Scan for the cell matching the given text and deliver its [x, y] coordinate at center. 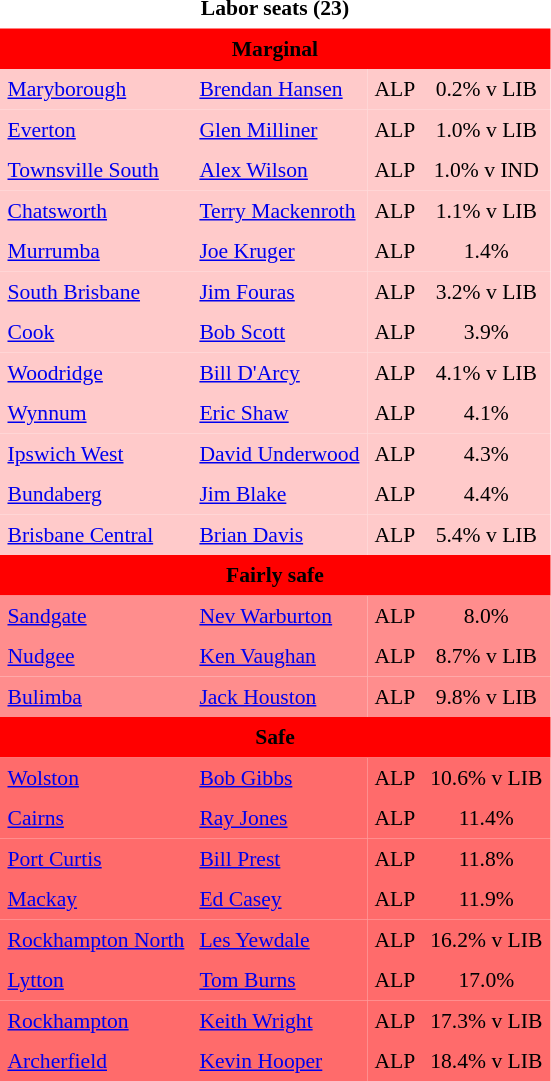
11.9% [486, 899]
Sandgate [96, 615]
Cairns [96, 818]
1.0% v LIB [486, 129]
Rockhampton North [96, 939]
Les Yewdale [280, 939]
Tom Burns [280, 980]
Woodridge [96, 372]
4.1% v LIB [486, 372]
Eric Shaw [280, 413]
11.8% [486, 858]
South Brisbane [96, 291]
Bob Scott [280, 332]
1.4% [486, 251]
Bundaberg [96, 494]
0.2% v LIB [486, 89]
David Underwood [280, 453]
Bill Prest [280, 858]
3.9% [486, 332]
Rockhampton [96, 1020]
Murrumba [96, 251]
Lytton [96, 980]
Alex Wilson [280, 170]
Maryborough [96, 89]
5.4% v LIB [486, 534]
1.0% v IND [486, 170]
17.3% v LIB [486, 1020]
16.2% v LIB [486, 939]
Safe [275, 737]
3.2% v LIB [486, 291]
9.8% v LIB [486, 696]
Brendan Hansen [280, 89]
Glen Milliner [280, 129]
Everton [96, 129]
4.1% [486, 413]
Ipswich West [96, 453]
4.3% [486, 453]
Nev Warburton [280, 615]
Terry Mackenroth [280, 210]
8.7% v LIB [486, 656]
11.4% [486, 818]
Cook [96, 332]
Townsville South [96, 170]
Jim Fouras [280, 291]
Ken Vaughan [280, 656]
Jack Houston [280, 696]
Fairly safe [275, 575]
4.4% [486, 494]
Bob Gibbs [280, 777]
Marginal [275, 48]
Wolston [96, 777]
Nudgee [96, 656]
Keith Wright [280, 1020]
Brian Davis [280, 534]
Bulimba [96, 696]
Ray Jones [280, 818]
1.1% v LIB [486, 210]
8.0% [486, 615]
Joe Kruger [280, 251]
10.6% v LIB [486, 777]
Chatsworth [96, 210]
Brisbane Central [96, 534]
Jim Blake [280, 494]
Ed Casey [280, 899]
17.0% [486, 980]
Mackay [96, 899]
Kevin Hooper [280, 1061]
Bill D'Arcy [280, 372]
18.4% v LIB [486, 1061]
Port Curtis [96, 858]
Wynnum [96, 413]
Archerfield [96, 1061]
